Find where the given text appears and provide that cell's center as (x, y) coordinate. 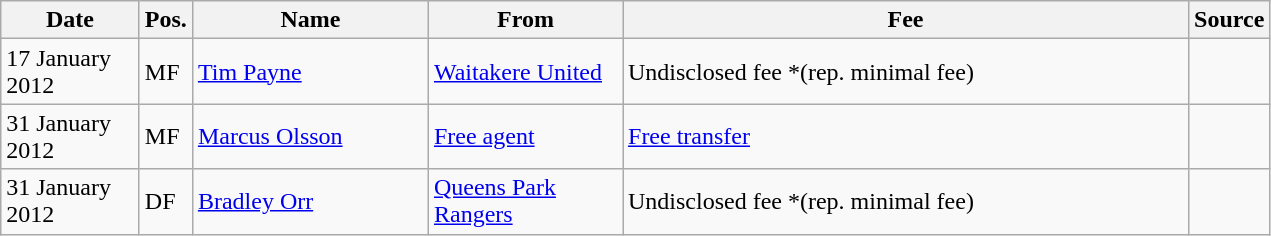
From (525, 20)
DF (166, 202)
Bradley Orr (310, 202)
Name (310, 20)
17 January 2012 (70, 72)
Pos. (166, 20)
Source (1230, 20)
Free transfer (905, 136)
Free agent (525, 136)
Waitakere United (525, 72)
Queens Park Rangers (525, 202)
Marcus Olsson (310, 136)
Tim Payne (310, 72)
Date (70, 20)
Fee (905, 20)
